Identify which cell holds the provided text, then report its [x, y] central coordinate. 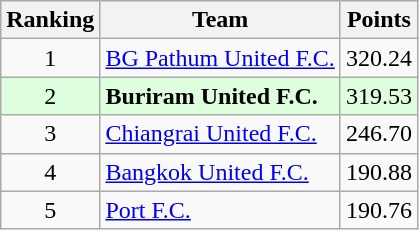
Chiangrai United F.C. [220, 134]
Bangkok United F.C. [220, 172]
190.76 [378, 210]
3 [50, 134]
Points [378, 20]
4 [50, 172]
1 [50, 58]
Ranking [50, 20]
2 [50, 96]
190.88 [378, 172]
320.24 [378, 58]
5 [50, 210]
Team [220, 20]
Port F.C. [220, 210]
246.70 [378, 134]
319.53 [378, 96]
BG Pathum United F.C. [220, 58]
Buriram United F.C. [220, 96]
